Determine the (X, Y) coordinate at the center of the cell enclosing the given text.  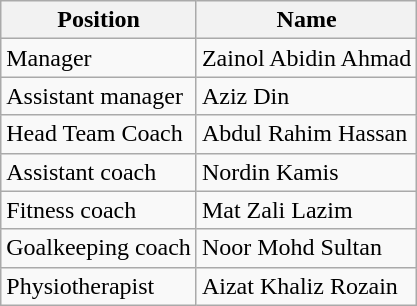
Abdul Rahim Hassan (306, 134)
Physiotherapist (99, 286)
Position (99, 20)
Noor Mohd Sultan (306, 248)
Head Team Coach (99, 134)
Assistant manager (99, 96)
Zainol Abidin Ahmad (306, 58)
Goalkeeping coach (99, 248)
Aziz Din (306, 96)
Nordin Kamis (306, 172)
Name (306, 20)
Aizat Khaliz Rozain (306, 286)
Mat Zali Lazim (306, 210)
Assistant coach (99, 172)
Manager (99, 58)
Fitness coach (99, 210)
